Capture the cell that displays the provided text and extract its [X, Y] central coordinate. 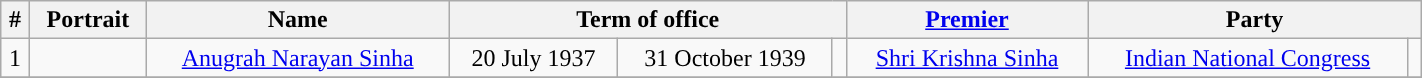
Indian National Congress [1248, 58]
20 July 1937 [533, 58]
Portrait [88, 20]
31 October 1939 [726, 58]
Term of office [648, 20]
Party [1254, 20]
Name [298, 20]
Premier [967, 20]
Shri Krishna Sinha [967, 58]
Anugrah Narayan Sinha [298, 58]
1 [16, 58]
# [16, 20]
